Capture the cell that displays the provided text and extract its (X, Y) central coordinate. 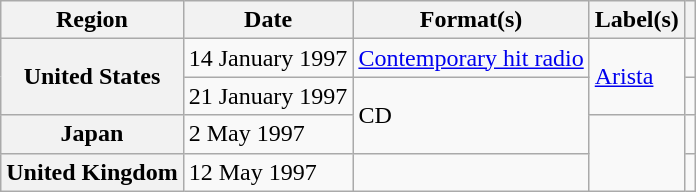
21 January 1997 (268, 96)
2 May 1997 (268, 134)
12 May 1997 (268, 172)
Label(s) (636, 20)
Region (92, 20)
United States (92, 77)
CD (471, 115)
Arista (636, 77)
United Kingdom (92, 172)
Contemporary hit radio (471, 58)
Date (268, 20)
14 January 1997 (268, 58)
Format(s) (471, 20)
Japan (92, 134)
